Pinpoint the cell where the given text exists, returning its [X, Y] midpoint coordinate. 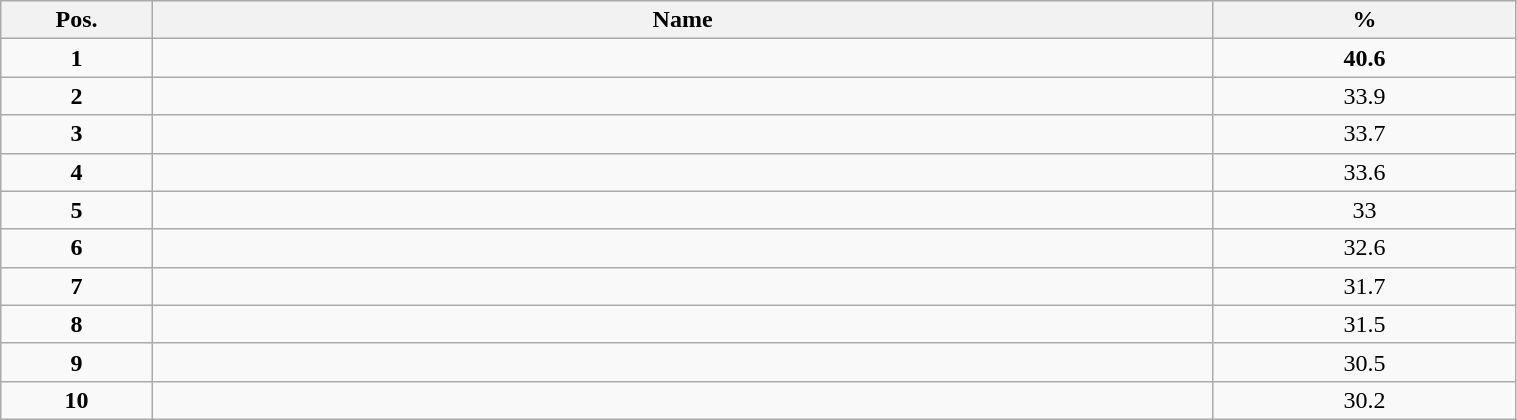
31.5 [1364, 324]
33 [1364, 210]
33.6 [1364, 172]
5 [77, 210]
Pos. [77, 20]
30.5 [1364, 362]
9 [77, 362]
3 [77, 134]
% [1364, 20]
4 [77, 172]
8 [77, 324]
2 [77, 96]
33.9 [1364, 96]
Name [682, 20]
31.7 [1364, 286]
7 [77, 286]
1 [77, 58]
32.6 [1364, 248]
33.7 [1364, 134]
6 [77, 248]
30.2 [1364, 400]
40.6 [1364, 58]
10 [77, 400]
